Pinpoint the cell where the given text exists, returning its [x, y] midpoint coordinate. 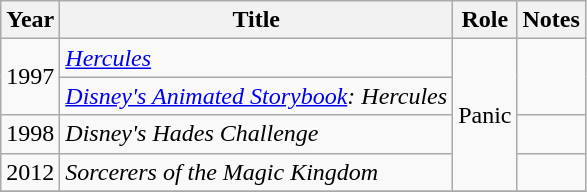
Panic [485, 115]
Title [256, 20]
Year [30, 20]
Sorcerers of the Magic Kingdom [256, 172]
2012 [30, 172]
1998 [30, 134]
Disney's Hades Challenge [256, 134]
Role [485, 20]
Hercules [256, 58]
1997 [30, 77]
Disney's Animated Storybook: Hercules [256, 96]
Notes [551, 20]
